For the text-containing cell, return its midpoint in [X, Y] coordinate format. 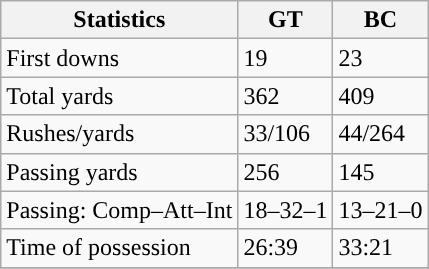
19 [286, 58]
256 [286, 172]
44/264 [380, 134]
Time of possession [120, 248]
GT [286, 20]
Rushes/yards [120, 134]
Total yards [120, 96]
First downs [120, 58]
33:21 [380, 248]
409 [380, 96]
23 [380, 58]
18–32–1 [286, 210]
13–21–0 [380, 210]
145 [380, 172]
362 [286, 96]
Passing: Comp–Att–Int [120, 210]
26:39 [286, 248]
Statistics [120, 20]
33/106 [286, 134]
Passing yards [120, 172]
BC [380, 20]
